Detect which cell encompasses the target text, then output its [X, Y] center coordinate. 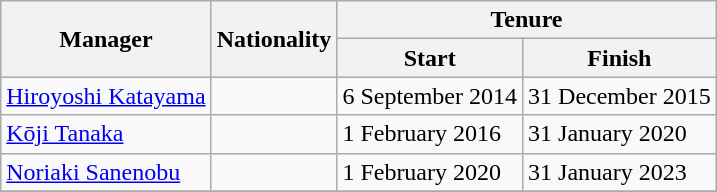
6 September 2014 [430, 96]
31 January 2023 [620, 172]
1 February 2020 [430, 172]
Nationality [274, 39]
Hiroyoshi Katayama [106, 96]
Finish [620, 58]
Tenure [526, 20]
Kōji Tanaka [106, 134]
1 February 2016 [430, 134]
Noriaki Sanenobu [106, 172]
31 December 2015 [620, 96]
31 January 2020 [620, 134]
Start [430, 58]
Manager [106, 39]
